Search for the cell housing the specified text and yield its [X, Y] center coordinate. 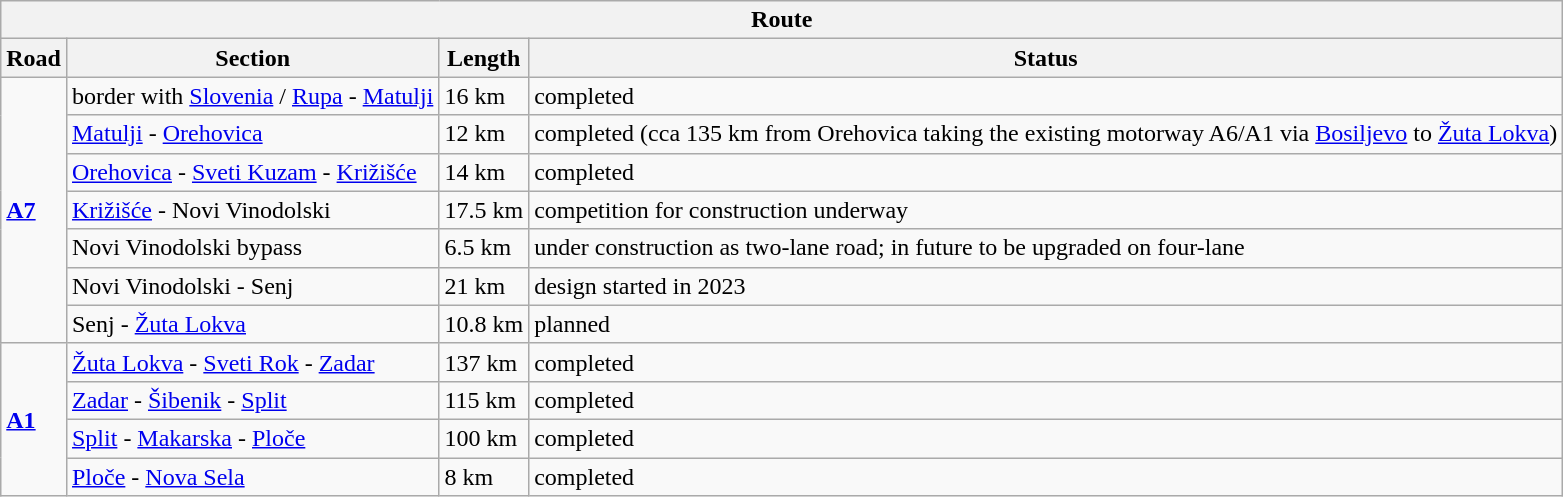
Ploče - Nova Sela [252, 477]
Status [1046, 58]
100 km [484, 438]
design started in 2023 [1046, 286]
14 km [484, 172]
competition for construction underway [1046, 210]
A7 [34, 210]
A1 [34, 419]
17.5 km [484, 210]
under construction as two-lane road; in future to be upgraded on four-lane [1046, 248]
Road [34, 58]
completed (cca 135 km from Orehovica taking the existing motorway A6/A1 via Bosiljevo to Žuta Lokva) [1046, 134]
Orehovica - Sveti Kuzam - Križišće [252, 172]
planned [1046, 324]
8 km [484, 477]
137 km [484, 362]
12 km [484, 134]
Split - Makarska - Ploče [252, 438]
Senj - Žuta Lokva [252, 324]
Križišće - Novi Vinodolski [252, 210]
Novi Vinodolski - Senj [252, 286]
21 km [484, 286]
115 km [484, 400]
border with Slovenia / Rupa - Matulji [252, 96]
Žuta Lokva - Sveti Rok - Zadar [252, 362]
Matulji - Orehovica [252, 134]
Length [484, 58]
16 km [484, 96]
Zadar - Šibenik - Split [252, 400]
10.8 km [484, 324]
Route [782, 20]
6.5 km [484, 248]
Novi Vinodolski bypass [252, 248]
Section [252, 58]
